Search for the cell housing the specified text and yield its [x, y] center coordinate. 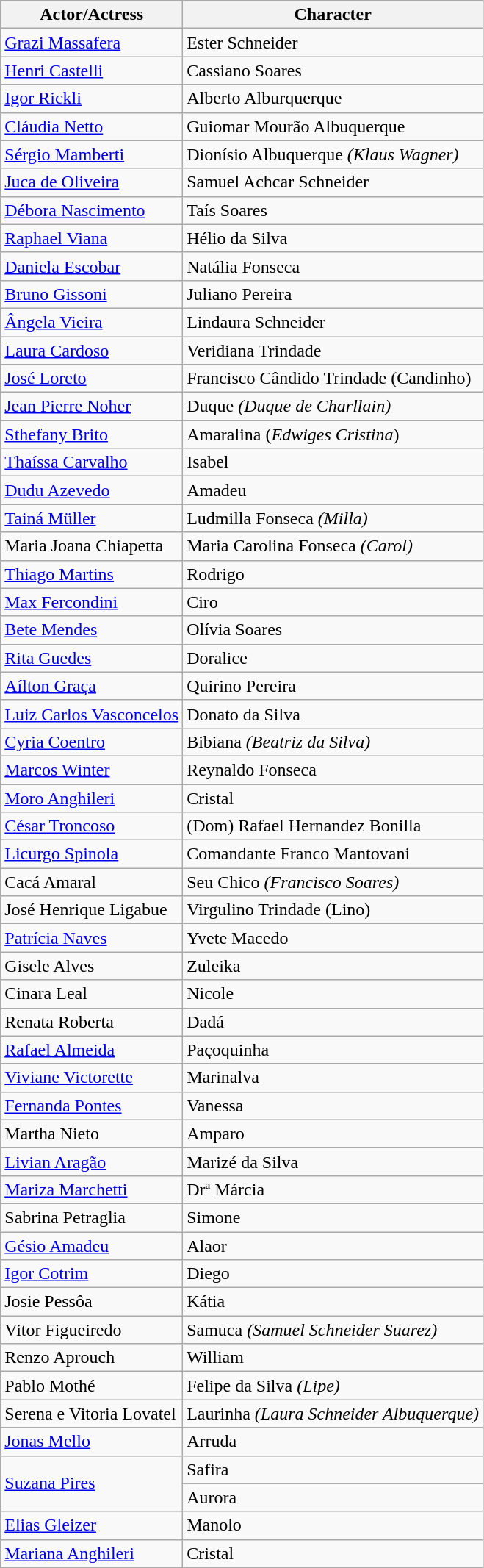
Quirino Pereira [333, 686]
Guiomar Mourão Albuquerque [333, 126]
Samuel Achcar Schneider [333, 182]
Diego [333, 1274]
Amadeu [333, 490]
Igor Rickli [92, 99]
Raphael Viana [92, 238]
Débora Nascimento [92, 210]
Actor/Actress [92, 15]
Felipe da Silva (Lipe) [333, 1386]
Marcos Winter [92, 770]
Nicole [333, 994]
Serena e Vitoria Lovatel [92, 1414]
Daniela Escobar [92, 266]
Duque (Duque de Charllain) [333, 407]
Alberto Alburquerque [333, 99]
Manolo [333, 1525]
Bibiana (Beatriz da Silva) [333, 742]
Lindaura Schneider [333, 322]
Max Fercondini [92, 602]
Comandante Franco Mantovani [333, 854]
Laura Cardoso [92, 351]
César Troncoso [92, 826]
Kátia [333, 1302]
Marinalva [333, 1078]
Gésio Amadeu [92, 1246]
Ângela Vieira [92, 322]
Elias Gleizer [92, 1525]
Yvete Macedo [333, 938]
Dadá [333, 1022]
Mariana Anghileri [92, 1553]
Dudu Azevedo [92, 490]
Martha Nieto [92, 1134]
Cacá Amaral [92, 882]
Ludmilla Fonseca (Milla) [333, 518]
Suzana Pires [92, 1483]
Mariza Marchetti [92, 1189]
Jonas Mello [92, 1442]
Vanessa [333, 1106]
Patrícia Naves [92, 938]
Vitor Figueiredo [92, 1330]
Sthefany Brito [92, 434]
José Loreto [92, 379]
Thaíssa Carvalho [92, 462]
Dionísio Albuquerque (Klaus Wagner) [333, 154]
Josie Pessôa [92, 1302]
Zuleika [333, 966]
Bete Mendes [92, 630]
Character [333, 15]
Sabrina Petraglia [92, 1217]
Livian Aragão [92, 1161]
Drª Márcia [333, 1189]
Samuca (Samuel Schneider Suarez) [333, 1330]
Igor Cotrim [92, 1274]
Simone [333, 1217]
Renzo Aprouch [92, 1358]
Pablo Mothé [92, 1386]
Paçoquinha [333, 1050]
Marizé da Silva [333, 1161]
Aílton Graça [92, 686]
José Henrique Ligabue [92, 910]
Amparo [333, 1134]
Thiago Martins [92, 574]
Grazi Massafera [92, 43]
Henri Castelli [92, 71]
Donato da Silva [333, 714]
Cinara Leal [92, 994]
Natália Fonseca [333, 266]
Moro Anghileri [92, 798]
Sérgio Mamberti [92, 154]
Fernanda Pontes [92, 1106]
Gisele Alves [92, 966]
Olívia Soares [333, 630]
Jean Pierre Noher [92, 407]
Tainá Müller [92, 518]
Aurora [333, 1497]
William [333, 1358]
Reynaldo Fonseca [333, 770]
Laurinha (Laura Schneider Albuquerque) [333, 1414]
Isabel [333, 462]
Ciro [333, 602]
Licurgo Spinola [92, 854]
Safira [333, 1469]
(Dom) Rafael Hernandez Bonilla [333, 826]
Ester Schneider [333, 43]
Cyria Coentro [92, 742]
Francisco Cândido Trindade (Candinho) [333, 379]
Doralice [333, 658]
Amaralina (Edwiges Cristina) [333, 434]
Viviane Victorette [92, 1078]
Cassiano Soares [333, 71]
Cláudia Netto [92, 126]
Virgulino Trindade (Lino) [333, 910]
Rita Guedes [92, 658]
Rodrigo [333, 574]
Bruno Gissoni [92, 294]
Taís Soares [333, 210]
Seu Chico (Francisco Soares) [333, 882]
Maria Joana Chiapetta [92, 546]
Arruda [333, 1442]
Rafael Almeida [92, 1050]
Alaor [333, 1246]
Veridiana Trindade [333, 351]
Juliano Pereira [333, 294]
Juca de Oliveira [92, 182]
Renata Roberta [92, 1022]
Luiz Carlos Vasconcelos [92, 714]
Maria Carolina Fonseca (Carol) [333, 546]
Hélio da Silva [333, 238]
